Determine the (x, y) coordinate at the center of the cell enclosing the given text.  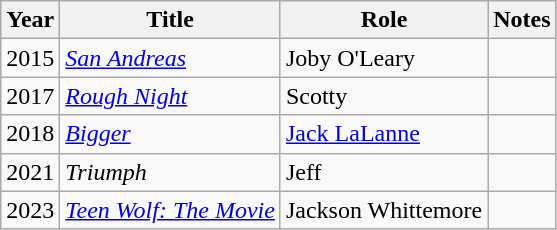
Rough Night (170, 96)
Triumph (170, 172)
Jack LaLanne (384, 134)
2015 (30, 58)
Teen Wolf: The Movie (170, 210)
Scotty (384, 96)
2023 (30, 210)
Jeff (384, 172)
2021 (30, 172)
Jackson Whittemore (384, 210)
Year (30, 20)
San Andreas (170, 58)
Title (170, 20)
Joby O'Leary (384, 58)
Bigger (170, 134)
2017 (30, 96)
Role (384, 20)
2018 (30, 134)
Notes (522, 20)
